Find where the given text appears and provide that cell's center as [x, y] coordinate. 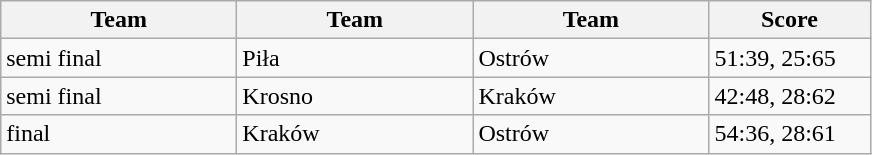
Piła [355, 58]
Krosno [355, 96]
42:48, 28:62 [790, 96]
final [119, 134]
Score [790, 20]
51:39, 25:65 [790, 58]
54:36, 28:61 [790, 134]
